Find where the given text appears and provide that cell's center as (x, y) coordinate. 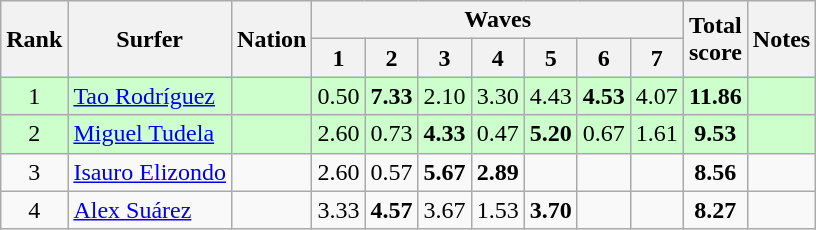
7.33 (392, 96)
3.30 (498, 96)
Miguel Tudela (150, 134)
4.43 (550, 96)
Totalscore (715, 39)
3.70 (550, 210)
Alex Suárez (150, 210)
0.50 (338, 96)
1.61 (656, 134)
8.56 (715, 172)
Rank (34, 39)
6 (604, 58)
2.10 (444, 96)
5 (550, 58)
0.73 (392, 134)
9.53 (715, 134)
Tao Rodríguez (150, 96)
3.67 (444, 210)
5.67 (444, 172)
Notes (781, 39)
1.53 (498, 210)
2.89 (498, 172)
7 (656, 58)
0.67 (604, 134)
4.07 (656, 96)
4.53 (604, 96)
8.27 (715, 210)
5.20 (550, 134)
Surfer (150, 39)
11.86 (715, 96)
0.47 (498, 134)
4.33 (444, 134)
3.33 (338, 210)
Isauro Elizondo (150, 172)
Waves (498, 20)
Nation (272, 39)
4.57 (392, 210)
0.57 (392, 172)
